From the cell containing the given text, extract its center point as [x, y] coordinate. 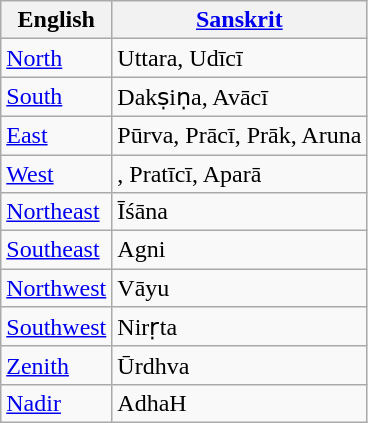
South [56, 97]
Ūrdhva [240, 365]
Nirṛta [240, 327]
Southeast [56, 250]
Agni [240, 250]
Īśāna [240, 212]
Pūrva, Prācī, Prāk, Aruna [240, 135]
Northeast [56, 212]
Dakṣiṇa, Avācī [240, 97]
Northwest [56, 288]
Southwest [56, 327]
East [56, 135]
Uttara, Udīcī [240, 58]
Vāyu [240, 288]
English [56, 20]
North [56, 58]
, Pratīcī, Aparā [240, 173]
Sanskrit [240, 20]
Nadir [56, 403]
West [56, 173]
Zenith [56, 365]
AdhaH [240, 403]
